From the cell containing the given text, extract its center point as [X, Y] coordinate. 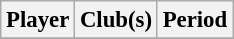
Period [194, 20]
Club(s) [116, 20]
Player [38, 20]
